Return (X, Y) of the center of cell containing provided text 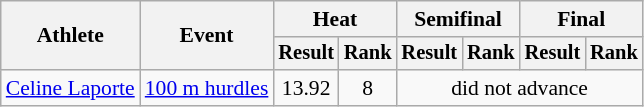
Final (582, 19)
8 (368, 88)
Semifinal (458, 19)
100 m hurdles (207, 88)
Heat (334, 19)
did not advance (520, 88)
13.92 (306, 88)
Celine Laporte (70, 88)
Athlete (70, 36)
Event (207, 36)
